For the text-containing cell, return its midpoint in (X, Y) coordinate format. 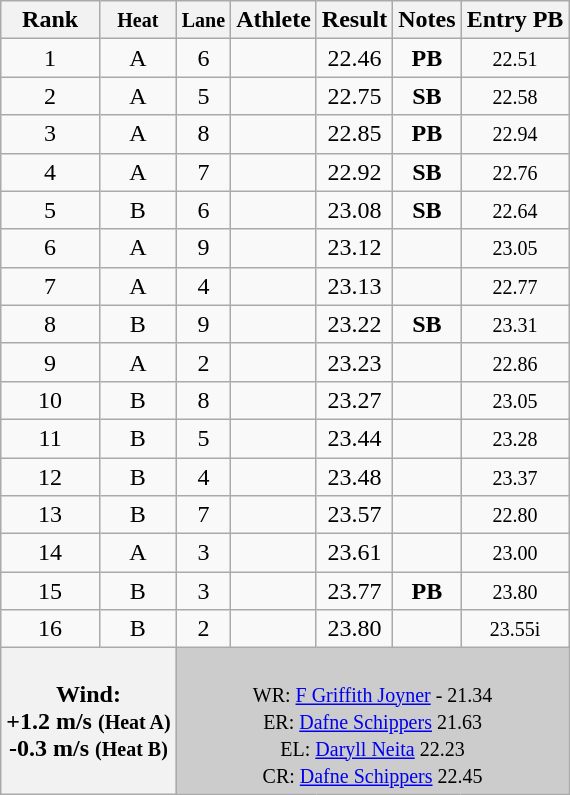
23.61 (354, 553)
23.27 (354, 400)
23.55i (515, 629)
Wind:+1.2 m/s (Heat A)-0.3 m/s (Heat B) (88, 721)
Rank (50, 20)
23.13 (354, 286)
22.64 (515, 210)
23.37 (515, 477)
16 (50, 629)
23.23 (354, 362)
Entry PB (515, 20)
23.48 (354, 477)
Notes (427, 20)
22.58 (515, 96)
1 (50, 58)
15 (50, 591)
13 (50, 515)
23.22 (354, 324)
Lane (203, 20)
22.85 (354, 134)
23.12 (354, 248)
23.00 (515, 553)
12 (50, 477)
23.28 (515, 438)
22.46 (354, 58)
10 (50, 400)
23.77 (354, 591)
WR: F Griffith Joyner - 21.34ER: Dafne Schippers 21.63 EL: Daryll Neita 22.23CR: Dafne Schippers 22.45 (372, 721)
22.86 (515, 362)
22.94 (515, 134)
Heat (138, 20)
22.92 (354, 172)
Result (354, 20)
22.75 (354, 96)
22.80 (515, 515)
23.44 (354, 438)
23.57 (354, 515)
23.08 (354, 210)
22.76 (515, 172)
Athlete (274, 20)
22.77 (515, 286)
22.51 (515, 58)
14 (50, 553)
23.31 (515, 324)
11 (50, 438)
